From the cell containing the given text, extract its center point as [x, y] coordinate. 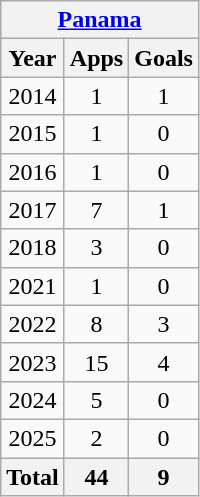
2018 [33, 248]
2 [96, 438]
2023 [33, 362]
2021 [33, 286]
Year [33, 58]
Panama [100, 20]
5 [96, 400]
2025 [33, 438]
2015 [33, 134]
2024 [33, 400]
2014 [33, 96]
Goals [164, 58]
7 [96, 210]
8 [96, 324]
Apps [96, 58]
9 [164, 477]
2016 [33, 172]
Total [33, 477]
15 [96, 362]
2017 [33, 210]
4 [164, 362]
44 [96, 477]
2022 [33, 324]
